Output the [x, y] coordinate of the center of the cell containing the given text.  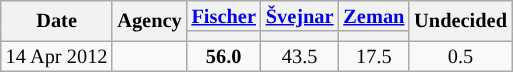
Agency [149, 20]
43.5 [300, 56]
56.0 [224, 56]
Švejnar [300, 16]
Undecided [460, 20]
17.5 [374, 56]
Fischer [224, 16]
Zeman [374, 16]
14 Apr 2012 [57, 56]
0.5 [460, 56]
Date [57, 20]
